Scan for the cell matching the given text and deliver its (x, y) coordinate at center. 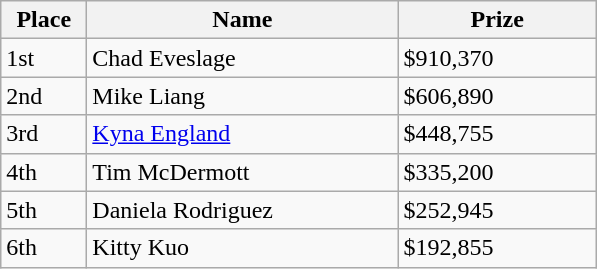
2nd (44, 96)
5th (44, 210)
4th (44, 172)
Kitty Kuo (242, 248)
3rd (44, 134)
Name (242, 20)
Mike Liang (242, 96)
Chad Eveslage (242, 58)
Tim McDermott (242, 172)
6th (44, 248)
Place (44, 20)
$448,755 (498, 134)
Prize (498, 20)
$335,200 (498, 172)
$606,890 (498, 96)
$192,855 (498, 248)
Kyna England (242, 134)
1st (44, 58)
Daniela Rodriguez (242, 210)
$252,945 (498, 210)
$910,370 (498, 58)
